Capture the cell that displays the provided text and extract its [X, Y] central coordinate. 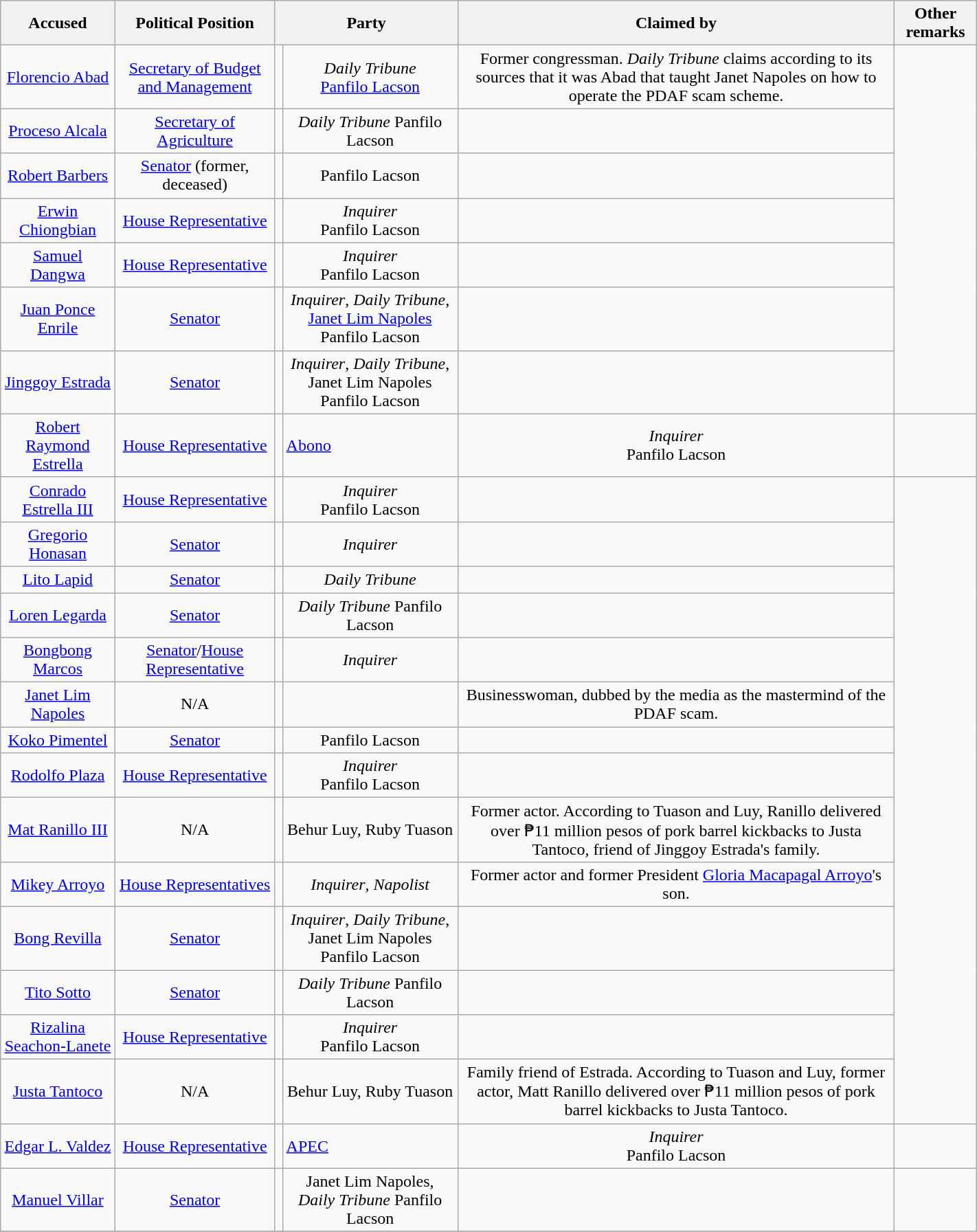
APEC [370, 1146]
Party [366, 23]
Jinggoy Estrada [58, 382]
Senator (former, deceased) [195, 176]
Bong Revilla [58, 938]
Daily Tribune [370, 579]
Florencio Abad [58, 77]
Accused [58, 23]
Janet Lim Napoles, Daily Tribune Panfilo Lacson [370, 1200]
Bongbong Marcos [58, 660]
Manuel Villar [58, 1200]
Mat Ranillo III [58, 830]
Conrado Estrella III [58, 499]
Samuel Dangwa [58, 265]
Secretary of Budget and Management [195, 77]
Lito Lapid [58, 579]
Political Position [195, 23]
House Representatives [195, 884]
Businesswoman, dubbed by the media as the mastermind of the PDAF scam. [676, 705]
Inquirer, Napolist [370, 884]
Claimed by [676, 23]
Edgar L. Valdez [58, 1146]
Abono [370, 445]
Rodolfo Plaza [58, 775]
Tito Sotto [58, 992]
Mikey Arroyo [58, 884]
Robert Raymond Estrella [58, 445]
Former actor and former President Gloria Macapagal Arroyo's son. [676, 884]
Daily TribunePanfilo Lacson [370, 77]
Gregorio Honasan [58, 544]
Secretary of Agriculture [195, 131]
Janet Lim Napoles [58, 705]
Robert Barbers [58, 176]
Senator/House Representative [195, 660]
Justa Tantoco [58, 1092]
Proceso Alcala [58, 131]
Rizalina Seachon-Lanete [58, 1038]
Erwin Chiongbian [58, 220]
Koko Pimentel [58, 740]
Loren Legarda [58, 614]
Juan Ponce Enrile [58, 319]
Former congressman. Daily Tribune claims according to its sources that it was Abad that taught Janet Napoles on how to operate the PDAF scam scheme. [676, 77]
Other remarks [936, 23]
